From the cell containing the given text, extract its center point as (X, Y) coordinate. 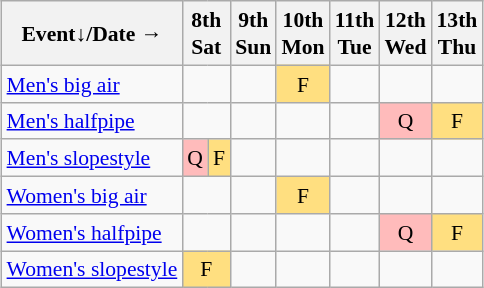
Men's slopestyle (92, 158)
Women's halfpipe (92, 232)
Men's halfpipe (92, 120)
11thTue (355, 33)
Women's slopestyle (92, 268)
8thSat (206, 33)
9thSun (253, 33)
10thMon (302, 33)
12thWed (405, 33)
Event↓/Date → (92, 33)
Men's big air (92, 84)
13thThu (458, 33)
Women's big air (92, 194)
